Output the [X, Y] coordinate of the center of the cell containing the given text.  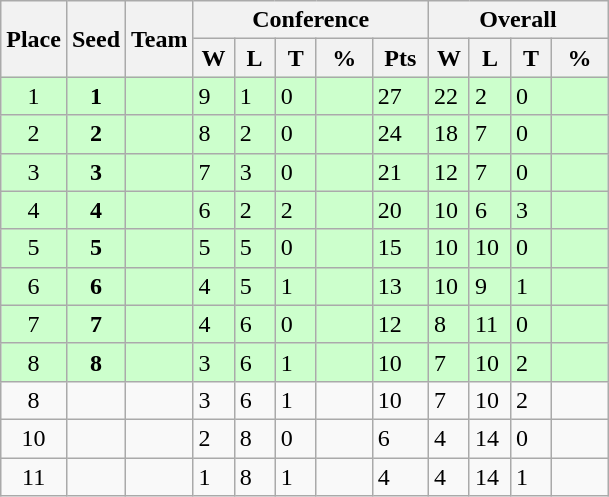
24 [400, 134]
15 [400, 248]
Overall [518, 20]
13 [400, 286]
Pts [400, 58]
18 [448, 134]
Place [34, 39]
Team [160, 39]
27 [400, 96]
Seed [96, 39]
21 [400, 172]
Conference [310, 20]
22 [448, 96]
20 [400, 210]
